Locate the cell with the specified text and output its [x, y] center coordinate. 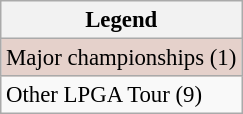
Legend [122, 20]
Major championships (1) [122, 58]
Other LPGA Tour (9) [122, 95]
